Identify which cell holds the provided text, then report its (x, y) central coordinate. 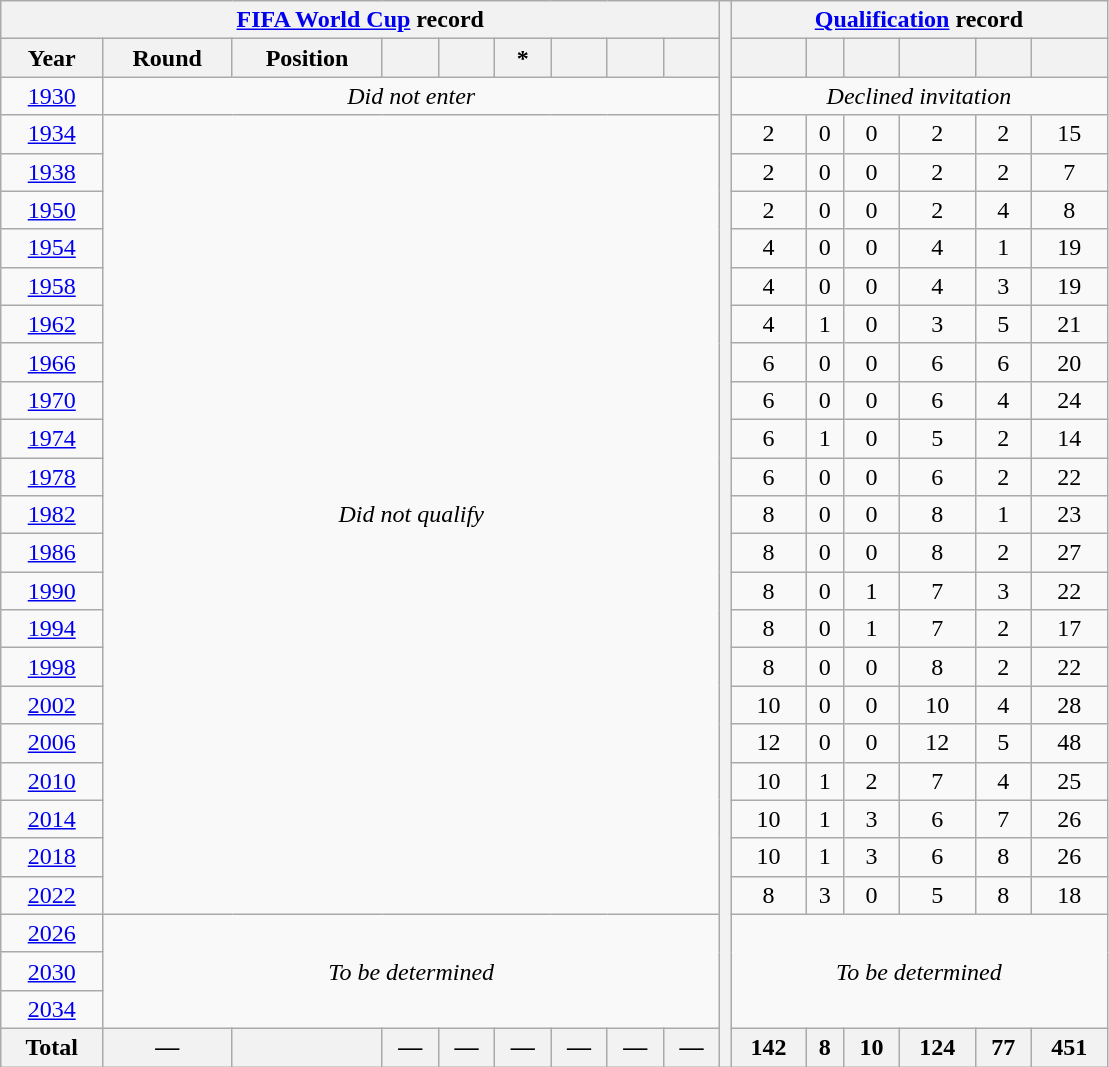
2010 (52, 781)
1934 (52, 134)
14 (1069, 438)
Total (52, 1047)
Qualification record (919, 20)
1974 (52, 438)
142 (769, 1047)
1966 (52, 362)
Did not enter (412, 96)
28 (1069, 705)
1994 (52, 629)
1938 (52, 172)
21 (1069, 324)
451 (1069, 1047)
20 (1069, 362)
23 (1069, 515)
2018 (52, 857)
1970 (52, 400)
1982 (52, 515)
2006 (52, 743)
77 (1003, 1047)
1954 (52, 248)
* (523, 58)
17 (1069, 629)
Round (168, 58)
48 (1069, 743)
Did not qualify (412, 514)
27 (1069, 553)
1978 (52, 477)
2026 (52, 933)
25 (1069, 781)
2014 (52, 819)
1962 (52, 324)
1998 (52, 667)
Declined invitation (919, 96)
1990 (52, 591)
2034 (52, 1009)
1986 (52, 553)
FIFA World Cup record (360, 20)
2030 (52, 971)
18 (1069, 895)
Year (52, 58)
15 (1069, 134)
2002 (52, 705)
1930 (52, 96)
1950 (52, 210)
2022 (52, 895)
1958 (52, 286)
Position (307, 58)
24 (1069, 400)
124 (938, 1047)
